Identify which cell holds the provided text, then report its (x, y) central coordinate. 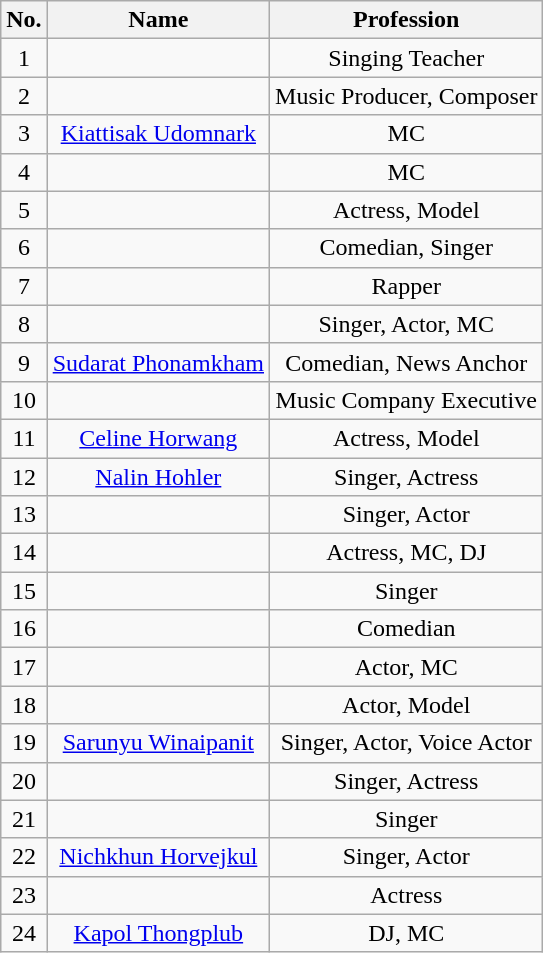
Comedian (406, 629)
7 (24, 286)
19 (24, 743)
3 (24, 134)
Comedian, Singer (406, 248)
Actress, MC, DJ (406, 553)
11 (24, 438)
20 (24, 781)
No. (24, 20)
9 (24, 362)
DJ, MC (406, 933)
13 (24, 515)
Sarunyu Winaipanit (158, 743)
12 (24, 477)
2 (24, 96)
Sudarat Phonamkham (158, 362)
4 (24, 172)
Actress (406, 895)
Nalin Hohler (158, 477)
Rapper (406, 286)
Comedian, News Anchor (406, 362)
8 (24, 324)
6 (24, 248)
Name (158, 20)
Kiattisak Udomnark (158, 134)
Singer, Actor, MC (406, 324)
Actor, MC (406, 667)
22 (24, 857)
Actor, Model (406, 705)
Music Company Executive (406, 400)
16 (24, 629)
Profession (406, 20)
24 (24, 933)
5 (24, 210)
15 (24, 591)
Music Producer, Composer (406, 96)
14 (24, 553)
Celine Horwang (158, 438)
10 (24, 400)
Singer, Actor, Voice Actor (406, 743)
23 (24, 895)
18 (24, 705)
Singing Teacher (406, 58)
21 (24, 819)
17 (24, 667)
1 (24, 58)
Kapol Thongplub (158, 933)
Nichkhun Horvejkul (158, 857)
